Detect which cell encompasses the target text, then output its (X, Y) center coordinate. 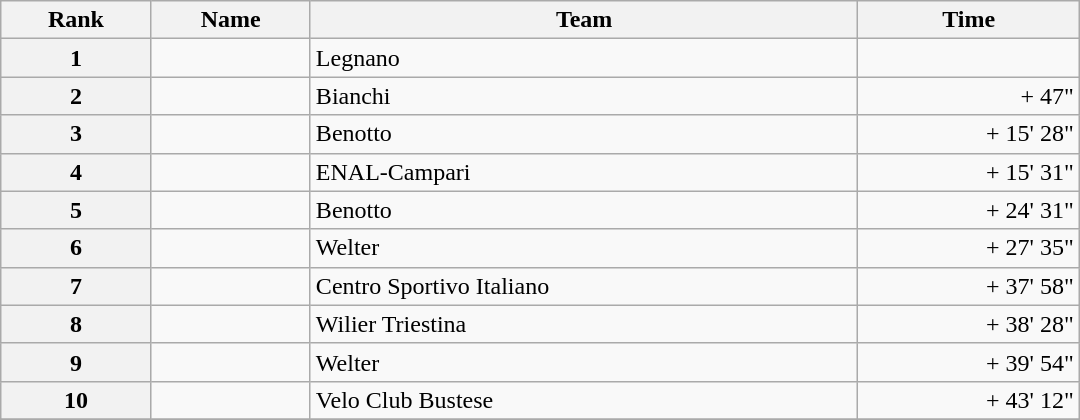
Bianchi (584, 96)
Velo Club Bustese (584, 400)
+ 47" (968, 96)
9 (76, 362)
ENAL-Campari (584, 172)
3 (76, 134)
+ 38' 28" (968, 324)
Centro Sportivo Italiano (584, 286)
+ 39' 54" (968, 362)
8 (76, 324)
5 (76, 210)
6 (76, 248)
2 (76, 96)
Time (968, 20)
Name (230, 20)
+ 15' 31" (968, 172)
7 (76, 286)
4 (76, 172)
+ 15' 28" (968, 134)
Legnano (584, 58)
Team (584, 20)
1 (76, 58)
+ 37' 58" (968, 286)
10 (76, 400)
+ 43' 12" (968, 400)
+ 24' 31" (968, 210)
Rank (76, 20)
Wilier Triestina (584, 324)
+ 27' 35" (968, 248)
